Identify which cell holds the provided text, then report its (X, Y) central coordinate. 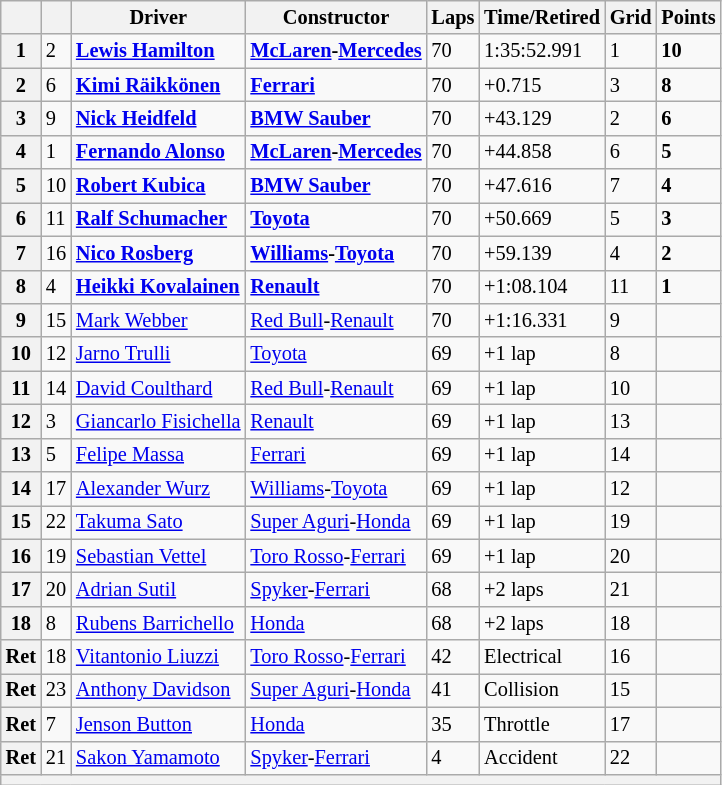
Jarno Trulli (158, 354)
Sebastian Vettel (158, 556)
Driver (158, 17)
+1:16.331 (542, 320)
Accident (542, 758)
+0.715 (542, 85)
Ralf Schumacher (158, 219)
David Coulthard (158, 388)
+1:08.104 (542, 287)
Rubens Barrichello (158, 623)
Grid (631, 17)
Felipe Massa (158, 455)
Constructor (336, 17)
Laps (454, 17)
Nick Heidfeld (158, 118)
Electrical (542, 657)
Robert Kubica (158, 186)
23 (56, 690)
+43.129 (542, 118)
Alexander Wurz (158, 489)
Throttle (542, 724)
Collision (542, 690)
Sakon Yamamoto (158, 758)
Fernando Alonso (158, 152)
1:35:52.991 (542, 51)
Anthony Davidson (158, 690)
Time/Retired (542, 17)
Adrian Sutil (158, 589)
Kimi Räikkönen (158, 85)
Mark Webber (158, 320)
Takuma Sato (158, 522)
41 (454, 690)
Nico Rosberg (158, 253)
+47.616 (542, 186)
+59.139 (542, 253)
Giancarlo Fisichella (158, 421)
+50.669 (542, 219)
Points (688, 17)
Jenson Button (158, 724)
Lewis Hamilton (158, 51)
Vitantonio Liuzzi (158, 657)
Heikki Kovalainen (158, 287)
+44.858 (542, 152)
42 (454, 657)
35 (454, 724)
